Determine the (X, Y) coordinate at the center of the cell enclosing the given text.  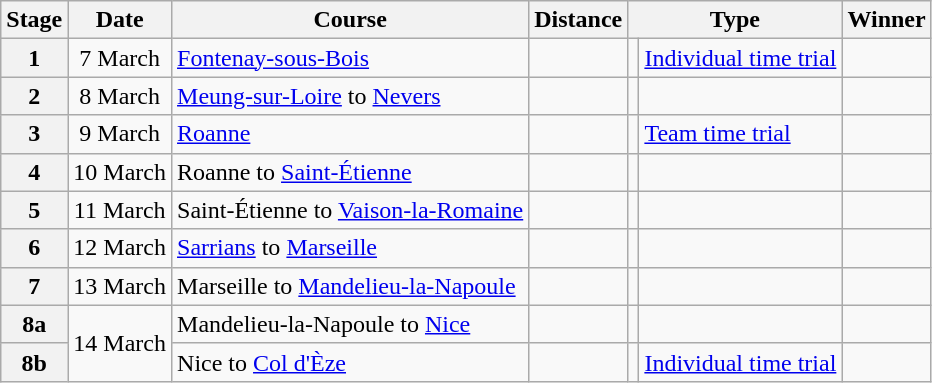
Winner (886, 20)
3 (34, 134)
12 March (120, 248)
Type (735, 20)
14 March (120, 343)
Fontenay-sous-Bois (350, 58)
Saint-Étienne to Vaison-la-Romaine (350, 210)
8 March (120, 96)
Sarrians to Marseille (350, 248)
5 (34, 210)
7 March (120, 58)
Date (120, 20)
Meung-sur-Loire to Nevers (350, 96)
8b (34, 362)
6 (34, 248)
Nice to Col d'Èze (350, 362)
Course (350, 20)
11 March (120, 210)
13 March (120, 286)
10 March (120, 172)
9 March (120, 134)
7 (34, 286)
Marseille to Mandelieu-la-Napoule (350, 286)
4 (34, 172)
Mandelieu-la-Napoule to Nice (350, 324)
Roanne (350, 134)
1 (34, 58)
Team time trial (740, 134)
Roanne to Saint-Étienne (350, 172)
8a (34, 324)
Stage (34, 20)
2 (34, 96)
Distance (578, 20)
